Capture the cell that displays the provided text and extract its [x, y] central coordinate. 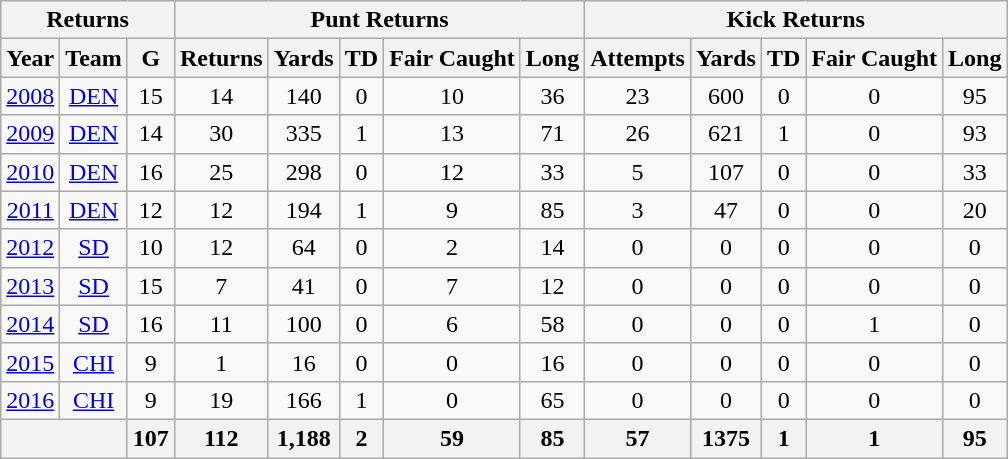
2008 [30, 96]
112 [221, 438]
G [150, 58]
Year [30, 58]
57 [638, 438]
41 [304, 286]
30 [221, 134]
6 [452, 324]
19 [221, 400]
11 [221, 324]
2016 [30, 400]
3 [638, 210]
5 [638, 172]
140 [304, 96]
166 [304, 400]
335 [304, 134]
600 [726, 96]
1,188 [304, 438]
71 [552, 134]
Punt Returns [379, 20]
23 [638, 96]
25 [221, 172]
Team [94, 58]
2014 [30, 324]
26 [638, 134]
36 [552, 96]
Kick Returns [796, 20]
621 [726, 134]
2013 [30, 286]
13 [452, 134]
93 [975, 134]
20 [975, 210]
298 [304, 172]
2015 [30, 362]
64 [304, 248]
1375 [726, 438]
2011 [30, 210]
2012 [30, 248]
Attempts [638, 58]
2010 [30, 172]
65 [552, 400]
59 [452, 438]
47 [726, 210]
194 [304, 210]
2009 [30, 134]
100 [304, 324]
58 [552, 324]
